Return the [x, y] coordinate for the center point of the cell that contains the specified text.  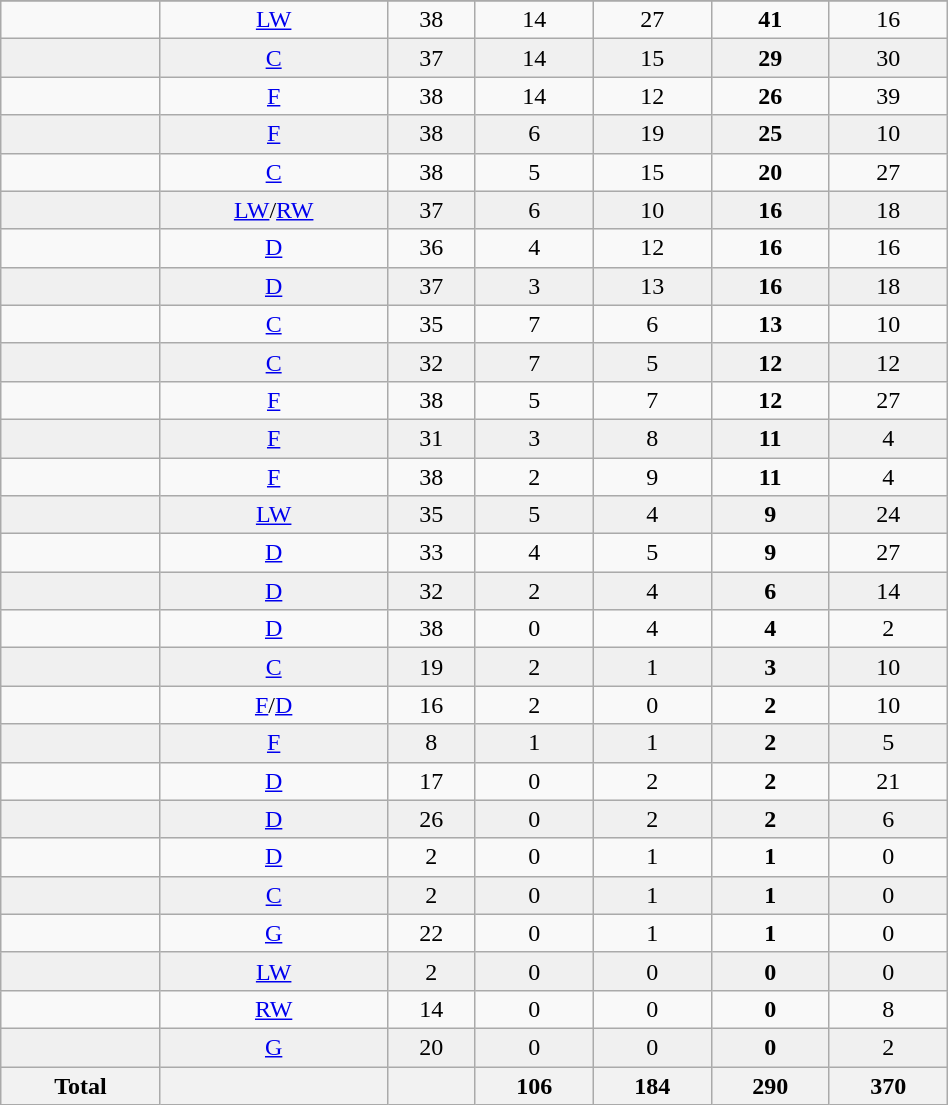
29 [770, 58]
25 [770, 134]
17 [431, 781]
Total [80, 1085]
36 [431, 248]
21 [888, 781]
41 [770, 20]
31 [431, 438]
39 [888, 96]
370 [888, 1085]
RW [274, 1009]
22 [431, 933]
33 [431, 553]
184 [652, 1085]
30 [888, 58]
106 [534, 1085]
LW/RW [274, 210]
F/D [274, 705]
290 [770, 1085]
24 [888, 515]
